Identify which cell holds the provided text, then report its [x, y] central coordinate. 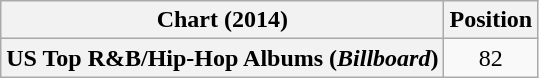
US Top R&B/Hip-Hop Albums (Billboard) [222, 58]
Chart (2014) [222, 20]
82 [491, 58]
Position [491, 20]
